Find where the given text appears and provide that cell's center as [x, y] coordinate. 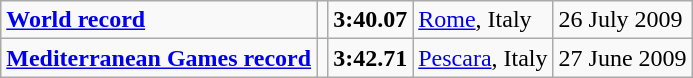
26 July 2009 [622, 20]
27 June 2009 [622, 58]
World record [159, 20]
3:40.07 [370, 20]
Mediterranean Games record [159, 58]
Rome, Italy [483, 20]
3:42.71 [370, 58]
Pescara, Italy [483, 58]
